Scan for the cell matching the given text and deliver its [x, y] coordinate at center. 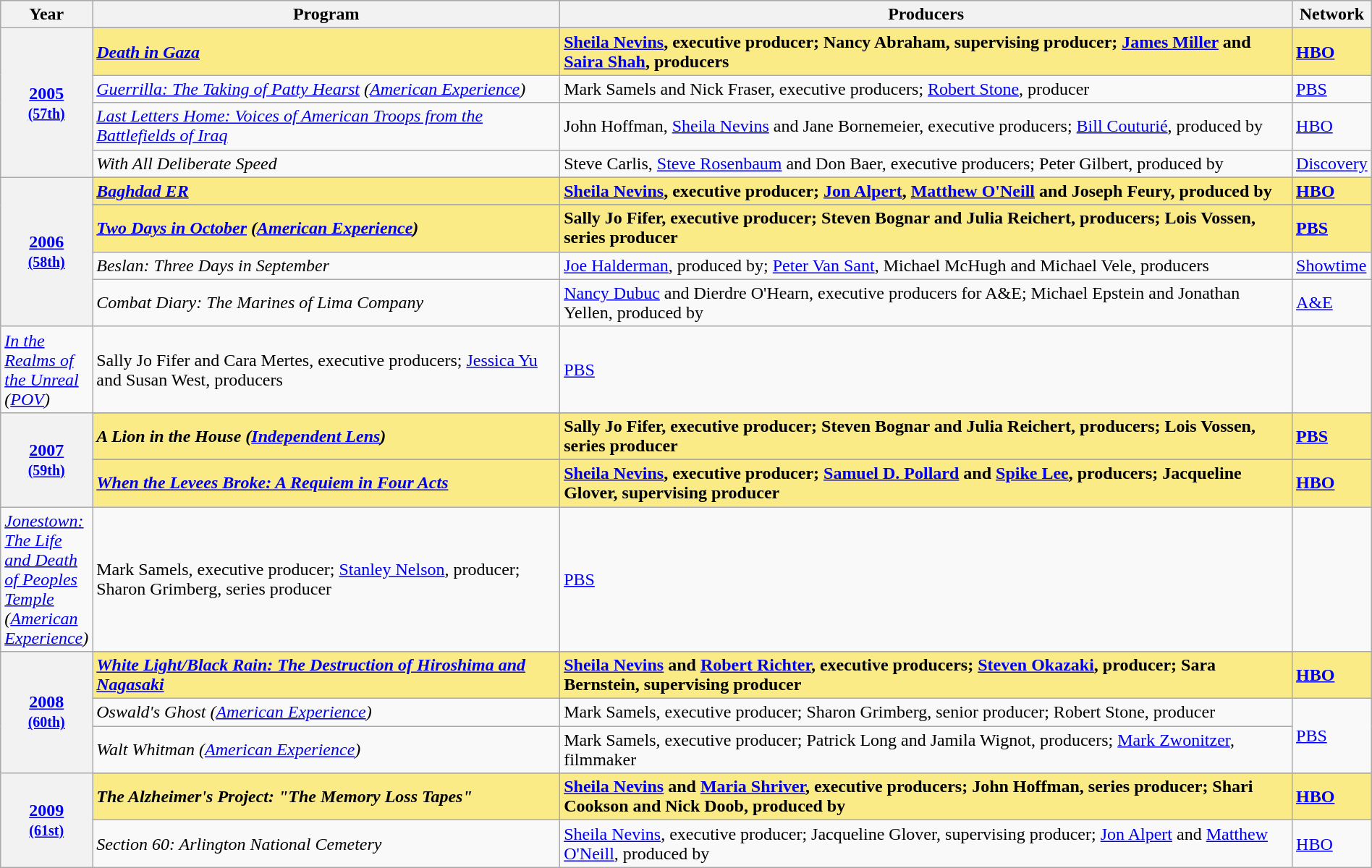
2007(59th) [46, 459]
Two Days in October (American Experience) [326, 229]
In the Realms of the Unreal (POV) [46, 369]
A&E [1332, 302]
Program [326, 14]
Mark Samels, executive producer; Stanley Nelson, producer; Sharon Grimberg, series producer [326, 579]
Sheila Nevins, executive producer; Samuel D. Pollard and Spike Lee, producers; Jacqueline Glover, supervising producer [926, 483]
Network [1332, 14]
John Hoffman, Sheila Nevins and Jane Bornemeier, executive producers; Bill Couturié, produced by [926, 126]
Discovery [1332, 163]
The Alzheimer's Project: "The Memory Loss Tapes" [326, 797]
Oswald's Ghost (American Experience) [326, 712]
Mark Samels, executive producer; Patrick Long and Jamila Wignot, producers; Mark Zwonitzer, filmmaker [926, 749]
Sheila Nevins, executive producer; Nancy Abraham, supervising producer; James Miller and Saira Shah, producers [926, 52]
Walt Whitman (American Experience) [326, 749]
Jonestown: The Life and Death of Peoples Temple (American Experience) [46, 579]
Joe Halderman, produced by; Peter Van Sant, Michael McHugh and Michael Vele, producers [926, 265]
Showtime [1332, 265]
Mark Samels and Nick Fraser, executive producers; Robert Stone, producer [926, 89]
When the Levees Broke: A Requiem in Four Acts [326, 483]
Sheila Nevins and Robert Richter, executive producers; Steven Okazaki, producer; Sara Bernstein, supervising producer [926, 676]
White Light/Black Rain: The Destruction of Hiroshima and Nagasaki [326, 676]
Guerrilla: The Taking of Patty Hearst (American Experience) [326, 89]
Sally Jo Fifer and Cara Mertes, executive producers; Jessica Yu and Susan West, producers [326, 369]
2005(57th) [46, 103]
Section 60: Arlington National Cemetery [326, 843]
With All Deliberate Speed [326, 163]
Producers [926, 14]
Year [46, 14]
Sheila Nevins and Maria Shriver, executive producers; John Hoffman, series producer; Shari Cookson and Nick Doob, produced by [926, 797]
A Lion in the House (Independent Lens) [326, 435]
2008(60th) [46, 712]
Combat Diary: The Marines of Lima Company [326, 302]
Death in Gaza [326, 52]
Steve Carlis, Steve Rosenbaum and Don Baer, executive producers; Peter Gilbert, produced by [926, 163]
Mark Samels, executive producer; Sharon Grimberg, senior producer; Robert Stone, producer [926, 712]
Baghdad ER [326, 191]
Last Letters Home: Voices of American Troops from the Battlefields of Iraq [326, 126]
Sheila Nevins, executive producer; Jon Alpert, Matthew O'Neill and Joseph Feury, produced by [926, 191]
2006(58th) [46, 252]
Sheila Nevins, executive producer; Jacqueline Glover, supervising producer; Jon Alpert and Matthew O'Neill, produced by [926, 843]
Beslan: Three Days in September [326, 265]
Nancy Dubuc and Dierdre O'Hearn, executive producers for A&E; Michael Epstein and Jonathan Yellen, produced by [926, 302]
2009(61st) [46, 820]
